Locate the cell with the specified text and output its (x, y) center coordinate. 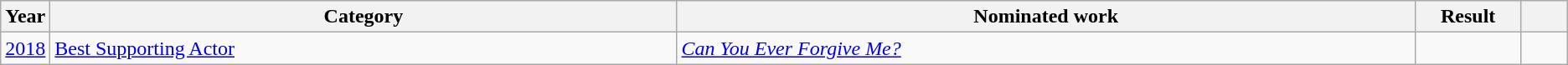
Nominated work (1045, 17)
Best Supporting Actor (364, 48)
Category (364, 17)
2018 (25, 48)
Year (25, 17)
Result (1467, 17)
Can You Ever Forgive Me? (1045, 48)
